Pinpoint the cell where the given text exists, returning its [X, Y] midpoint coordinate. 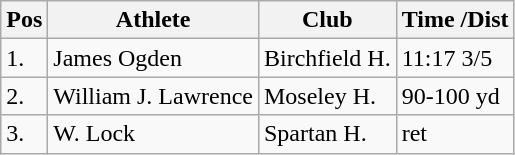
Spartan H. [327, 134]
90-100 yd [455, 96]
W. Lock [154, 134]
2. [24, 96]
Club [327, 20]
Time /Dist [455, 20]
Birchfield H. [327, 58]
Moseley H. [327, 96]
Athlete [154, 20]
Pos [24, 20]
William J. Lawrence [154, 96]
3. [24, 134]
1. [24, 58]
James Ogden [154, 58]
11:17 3/5 [455, 58]
ret [455, 134]
